For the text-containing cell, return its midpoint in (X, Y) coordinate format. 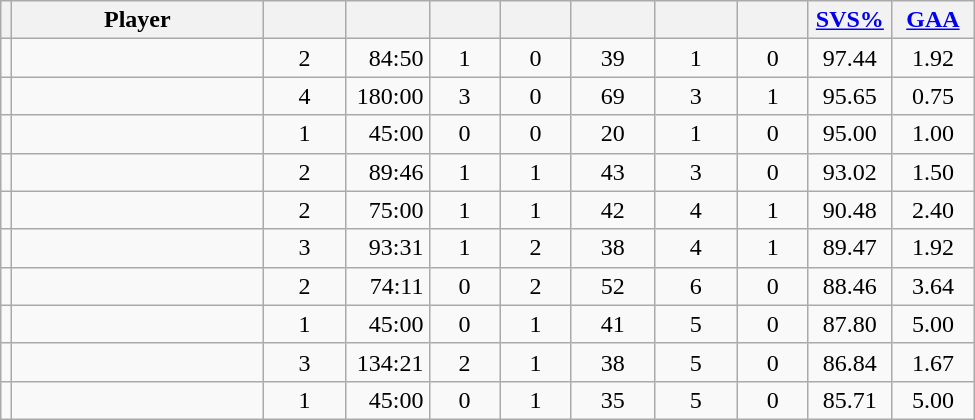
85.71 (850, 400)
0.75 (932, 96)
1.67 (932, 362)
88.46 (850, 286)
180:00 (388, 96)
74:11 (388, 286)
41 (612, 324)
86.84 (850, 362)
90.48 (850, 210)
95.00 (850, 134)
87.80 (850, 324)
39 (612, 58)
93:31 (388, 248)
52 (612, 286)
89:46 (388, 172)
1.50 (932, 172)
Player (138, 20)
6 (696, 286)
3.64 (932, 286)
35 (612, 400)
1.00 (932, 134)
2.40 (932, 210)
42 (612, 210)
84:50 (388, 58)
SVS% (850, 20)
89.47 (850, 248)
GAA (932, 20)
75:00 (388, 210)
69 (612, 96)
97.44 (850, 58)
93.02 (850, 172)
20 (612, 134)
95.65 (850, 96)
134:21 (388, 362)
43 (612, 172)
